Return [x, y] of the center of cell containing provided text 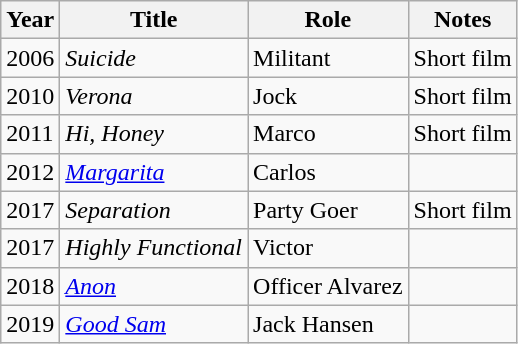
Party Goer [328, 210]
Militant [328, 58]
Separation [154, 210]
Jack Hansen [328, 324]
2019 [30, 324]
2018 [30, 286]
Victor [328, 248]
Title [154, 20]
2011 [30, 134]
Carlos [328, 172]
Role [328, 20]
Year [30, 20]
Suicide [154, 58]
Highly Functional [154, 248]
Officer Alvarez [328, 286]
2012 [30, 172]
Marco [328, 134]
2006 [30, 58]
Anon [154, 286]
2010 [30, 96]
Margarita [154, 172]
Hi, Honey [154, 134]
Notes [462, 20]
Jock [328, 96]
Good Sam [154, 324]
Verona [154, 96]
